Pinpoint the cell where the given text exists, returning its [X, Y] midpoint coordinate. 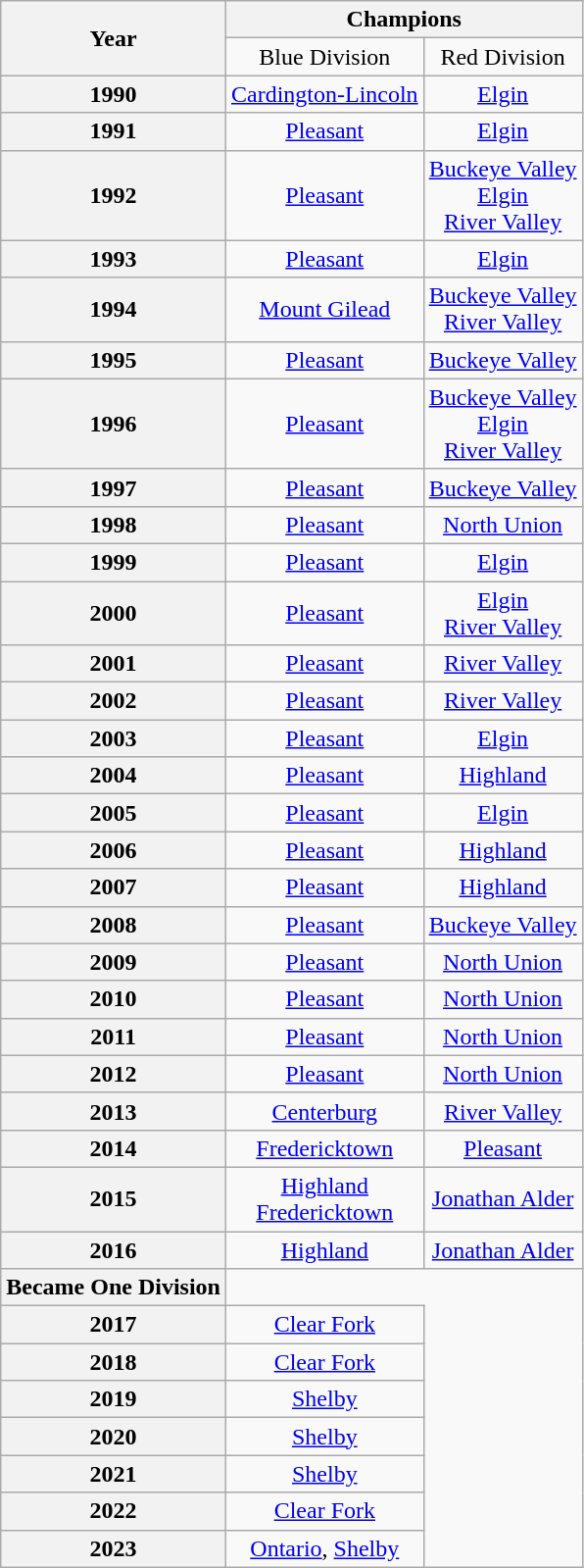
2013 [114, 1111]
2008 [114, 925]
2019 [114, 1399]
2015 [114, 1198]
1990 [114, 94]
Blue Division [324, 57]
ElginRiver Valley [503, 612]
Fredericktown [324, 1148]
2005 [114, 813]
Ontario, Shelby [324, 1548]
2012 [114, 1074]
2016 [114, 1250]
HighlandFredericktown [324, 1198]
2023 [114, 1548]
2001 [114, 664]
1991 [114, 131]
2000 [114, 612]
1997 [114, 487]
Red Division [503, 57]
Buckeye ValleyRiver Valley [503, 310]
2017 [114, 1325]
Cardington-Lincoln [324, 94]
Year [114, 38]
2021 [114, 1474]
1998 [114, 525]
1992 [114, 195]
2014 [114, 1148]
Mount Gilead [324, 310]
2022 [114, 1511]
2011 [114, 1037]
1993 [114, 259]
Centerburg [324, 1111]
2004 [114, 776]
2009 [114, 962]
2006 [114, 850]
2010 [114, 999]
2007 [114, 887]
2020 [114, 1437]
2003 [114, 738]
Champions [404, 20]
1994 [114, 310]
2018 [114, 1362]
1996 [114, 424]
1995 [114, 360]
1999 [114, 562]
Became One Division [114, 1288]
2002 [114, 701]
